For the text-containing cell, return its midpoint in [x, y] coordinate format. 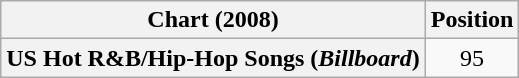
95 [472, 58]
US Hot R&B/Hip-Hop Songs (Billboard) [213, 58]
Chart (2008) [213, 20]
Position [472, 20]
